Scan for the cell matching the given text and deliver its [x, y] coordinate at center. 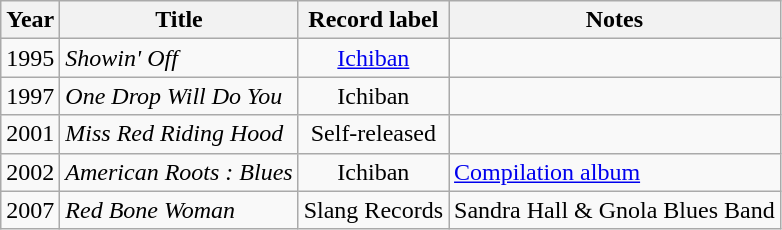
Record label [373, 20]
One Drop Will Do You [179, 96]
2002 [30, 172]
2007 [30, 210]
Miss Red Riding Hood [179, 134]
Showin' Off [179, 58]
Title [179, 20]
1997 [30, 96]
American Roots : Blues [179, 172]
1995 [30, 58]
Slang Records [373, 210]
Year [30, 20]
Red Bone Woman [179, 210]
Notes [615, 20]
Self-released [373, 134]
Sandra Hall & Gnola Blues Band [615, 210]
2001 [30, 134]
Compilation album [615, 172]
